Return the [X, Y] coordinate for the center point of the cell that contains the specified text.  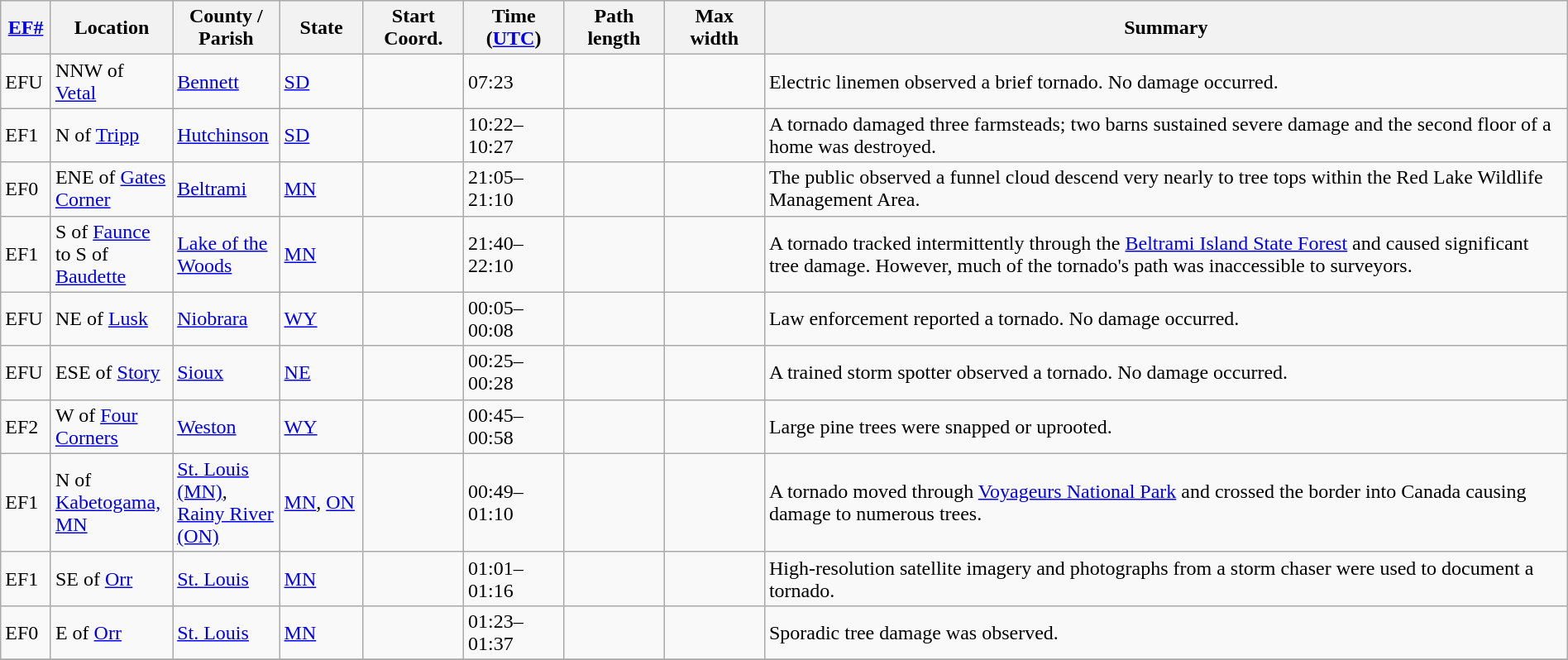
The public observed a funnel cloud descend very nearly to tree tops within the Red Lake Wildlife Management Area. [1166, 189]
MN, ON [321, 503]
Electric linemen observed a brief tornado. No damage occurred. [1166, 81]
Law enforcement reported a tornado. No damage occurred. [1166, 319]
Bennett [227, 81]
ENE of Gates Corner [111, 189]
W of Four Corners [111, 427]
Hutchinson [227, 136]
E of Orr [111, 632]
State [321, 28]
ESE of Story [111, 372]
Time (UTC) [513, 28]
Sporadic tree damage was observed. [1166, 632]
00:25–00:28 [513, 372]
00:49–01:10 [513, 503]
NNW of Vetal [111, 81]
St. Louis (MN), Rainy River (ON) [227, 503]
Max width [715, 28]
Summary [1166, 28]
NE [321, 372]
A tornado moved through Voyageurs National Park and crossed the border into Canada causing damage to numerous trees. [1166, 503]
Path length [614, 28]
Location [111, 28]
N of Tripp [111, 136]
Large pine trees were snapped or uprooted. [1166, 427]
21:40–22:10 [513, 254]
High-resolution satellite imagery and photographs from a storm chaser were used to document a tornado. [1166, 579]
N of Kabetogama, MN [111, 503]
00:45–00:58 [513, 427]
SE of Orr [111, 579]
Start Coord. [414, 28]
Weston [227, 427]
00:05–00:08 [513, 319]
Beltrami [227, 189]
10:22–10:27 [513, 136]
Sioux [227, 372]
07:23 [513, 81]
County / Parish [227, 28]
S of Faunce to S of Baudette [111, 254]
NE of Lusk [111, 319]
Lake of the Woods [227, 254]
21:05–21:10 [513, 189]
A trained storm spotter observed a tornado. No damage occurred. [1166, 372]
01:23–01:37 [513, 632]
A tornado damaged three farmsteads; two barns sustained severe damage and the second floor of a home was destroyed. [1166, 136]
EF2 [26, 427]
Niobrara [227, 319]
01:01–01:16 [513, 579]
EF# [26, 28]
